Return the [x, y] coordinate for the center point of the cell that contains the specified text.  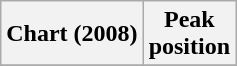
Peakposition [189, 34]
Chart (2008) [72, 34]
